Locate the cell with the specified text and output its [X, Y] center coordinate. 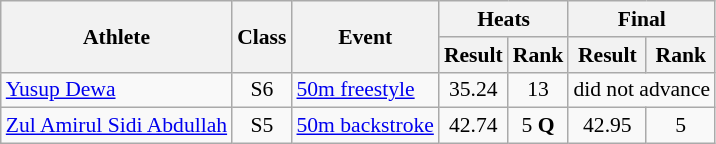
did not advance [642, 90]
Class [262, 36]
Yusup Dewa [116, 90]
42.95 [607, 126]
S5 [262, 126]
50m freestyle [364, 90]
5 Q [538, 126]
Event [364, 36]
5 [680, 126]
13 [538, 90]
S6 [262, 90]
50m backstroke [364, 126]
35.24 [474, 90]
Final [642, 19]
Zul Amirul Sidi Abdullah [116, 126]
Heats [504, 19]
42.74 [474, 126]
Athlete [116, 36]
